Provide the [x, y] coordinate of the cell's center where the given text is located.  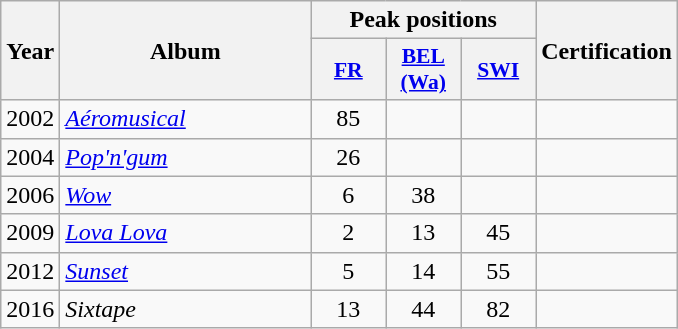
FR [348, 70]
Sixtape [186, 309]
BEL (Wa) [424, 70]
Year [30, 50]
44 [424, 309]
SWI [498, 70]
2009 [30, 233]
Sunset [186, 271]
Aéromusical [186, 119]
45 [498, 233]
Lova Lova [186, 233]
2 [348, 233]
Wow [186, 195]
Certification [607, 50]
Peak positions [424, 20]
2004 [30, 157]
14 [424, 271]
Pop'n'gum [186, 157]
2016 [30, 309]
26 [348, 157]
6 [348, 195]
Album [186, 50]
2012 [30, 271]
85 [348, 119]
55 [498, 271]
38 [424, 195]
5 [348, 271]
2006 [30, 195]
82 [498, 309]
2002 [30, 119]
